Return [X, Y] of the center of cell containing provided text 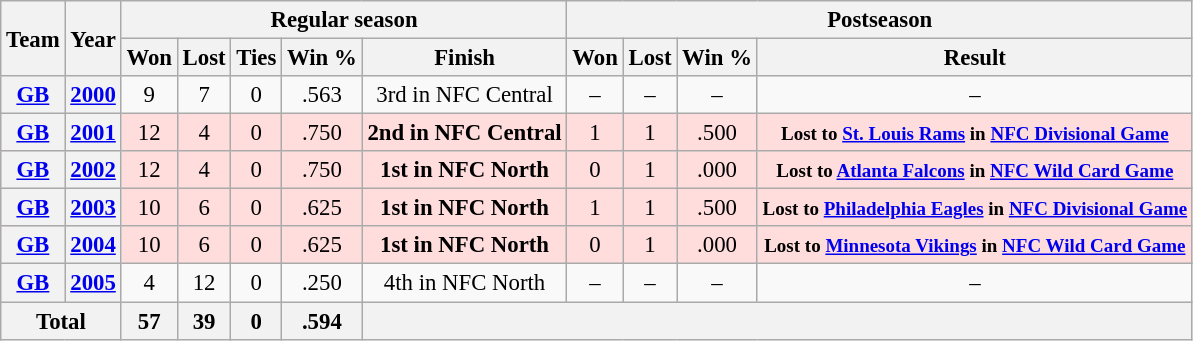
2002 [93, 170]
7 [204, 95]
Total [61, 321]
.563 [322, 95]
57 [149, 321]
.250 [322, 283]
2000 [93, 95]
2001 [93, 133]
9 [149, 95]
Team [33, 38]
2004 [93, 245]
.594 [322, 321]
Result [974, 58]
2005 [93, 283]
Postseason [880, 20]
Lost to Atlanta Falcons in NFC Wild Card Game [974, 170]
2003 [93, 208]
2nd in NFC Central [464, 133]
3rd in NFC Central [464, 95]
Ties [256, 58]
Lost to St. Louis Rams in NFC Divisional Game [974, 133]
Year [93, 38]
4th in NFC North [464, 283]
39 [204, 321]
Lost to Philadelphia Eagles in NFC Divisional Game [974, 208]
Finish [464, 58]
Regular season [344, 20]
Lost to Minnesota Vikings in NFC Wild Card Game [974, 245]
